Provide the (X, Y) coordinate of the cell's center where the given text is located.  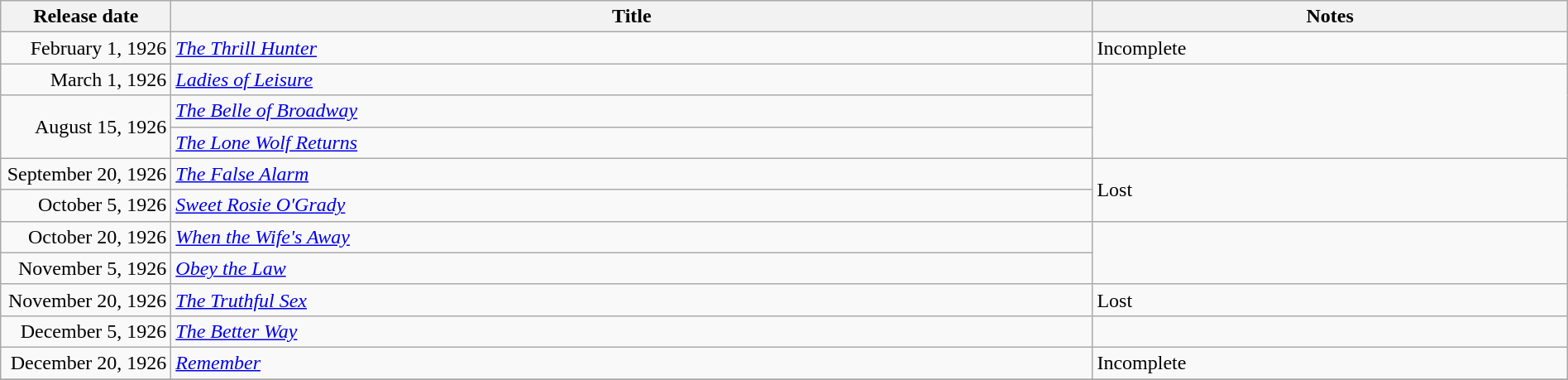
The False Alarm (632, 174)
Release date (86, 17)
Remember (632, 363)
October 20, 1926 (86, 237)
September 20, 1926 (86, 174)
October 5, 1926 (86, 205)
November 20, 1926 (86, 300)
August 15, 1926 (86, 127)
December 5, 1926 (86, 331)
Ladies of Leisure (632, 79)
The Lone Wolf Returns (632, 142)
Sweet Rosie O'Grady (632, 205)
When the Wife's Away (632, 237)
The Belle of Broadway (632, 111)
Obey the Law (632, 268)
The Better Way (632, 331)
Notes (1330, 17)
November 5, 1926 (86, 268)
Title (632, 17)
December 20, 1926 (86, 363)
The Thrill Hunter (632, 48)
March 1, 1926 (86, 79)
February 1, 1926 (86, 48)
The Truthful Sex (632, 300)
